Return the [x, y] coordinate for the center point of the cell that contains the specified text.  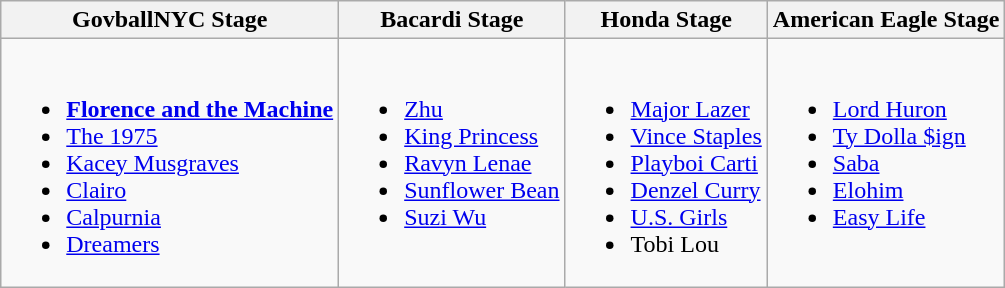
GovballNYC Stage [170, 20]
Florence and the MachineThe 1975Kacey MusgravesClairoCalpurniaDreamers [170, 163]
Lord HuronTy Dolla $ignSabaElohimEasy Life [886, 163]
ZhuKing PrincessRavyn LenaeSunflower BeanSuzi Wu [452, 163]
Major LazerVince StaplesPlayboi CartiDenzel CurryU.S. GirlsTobi Lou [666, 163]
Bacardi Stage [452, 20]
American Eagle Stage [886, 20]
Honda Stage [666, 20]
